For the text-containing cell, return its midpoint in [x, y] coordinate format. 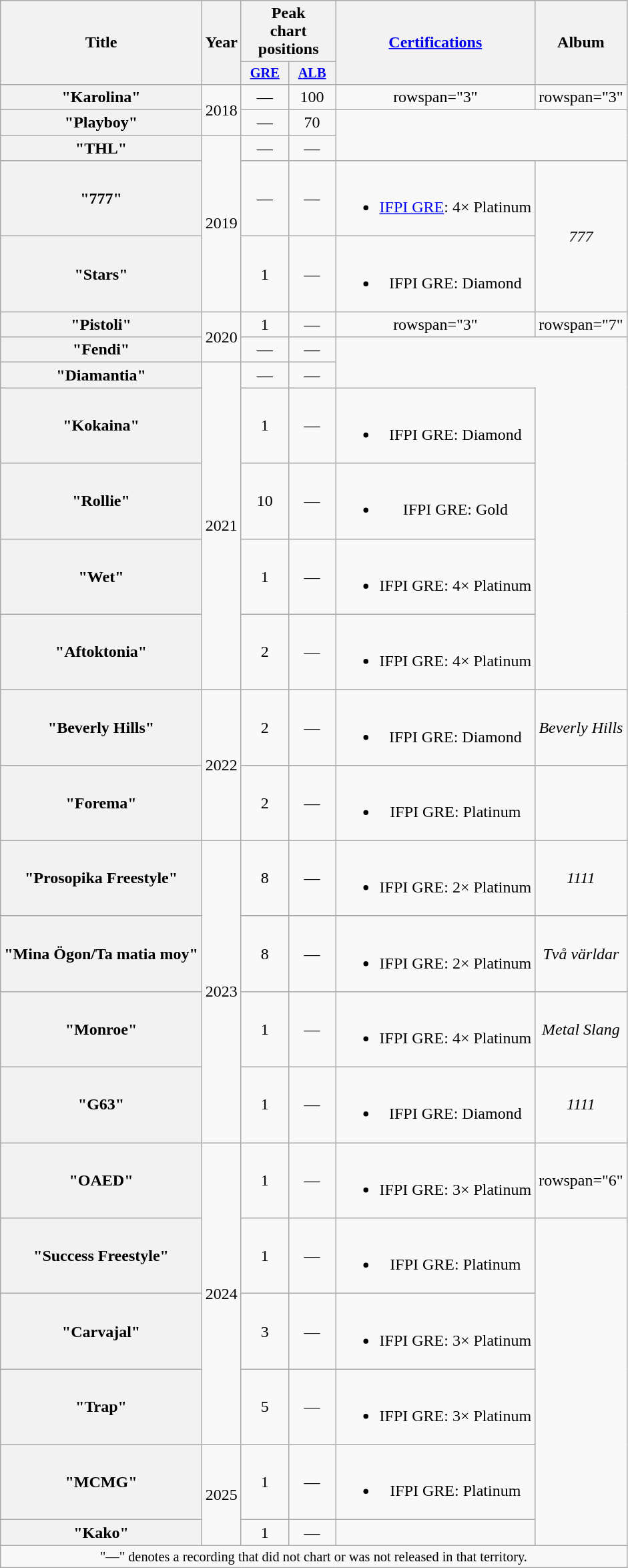
2025 [222, 1495]
"Fendi" [101, 350]
"Kako" [101, 1533]
"G63" [101, 1105]
Metal Slang [581, 1029]
"Prosopika Freestyle" [101, 878]
"Karolina" [101, 97]
"Diamantia" [101, 375]
"OAED" [101, 1180]
3 [264, 1331]
"Mina Ögon/Ta matia moy" [101, 953]
"Wet" [101, 577]
Title [101, 43]
GRE [264, 73]
"THL" [101, 148]
"Beverly Hills" [101, 728]
"Pistoli" [101, 324]
2022 [222, 765]
"Aftoktonia" [101, 651]
"Rollie" [101, 501]
IFPI GRE: Gold [435, 501]
Beverly Hills [581, 728]
2024 [222, 1294]
"Forema" [101, 802]
"Stars" [101, 274]
ALB [312, 73]
Album [581, 43]
2023 [222, 991]
Certifications [435, 43]
"Playboy" [101, 123]
"Carvajal" [101, 1331]
"—" denotes a recording that did not chart or was not released in that territory. [314, 1557]
"Kokaina" [101, 426]
Year [222, 43]
rowspan="7" [581, 324]
5 [264, 1407]
"777" [101, 199]
10 [264, 501]
100 [312, 97]
"Trap" [101, 1407]
Två världar [581, 953]
"Monroe" [101, 1029]
rowspan="6" [581, 1180]
70 [312, 123]
2018 [222, 109]
"MCMG" [101, 1482]
2019 [222, 224]
2021 [222, 526]
"Success Freestyle" [101, 1256]
777 [581, 236]
2020 [222, 337]
Peakchartpositions [288, 31]
